From the cell containing the given text, extract its center point as [x, y] coordinate. 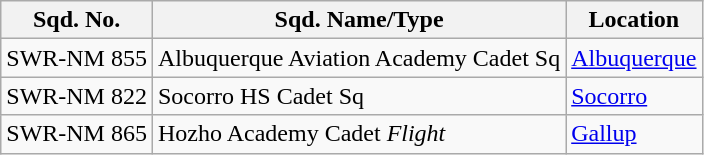
Albuquerque [634, 58]
Sqd. Name/Type [358, 20]
SWR-NM 865 [77, 134]
Gallup [634, 134]
Albuquerque Aviation Academy Cadet Sq [358, 58]
Socorro [634, 96]
Hozho Academy Cadet Flight [358, 134]
Socorro HS Cadet Sq [358, 96]
Location [634, 20]
SWR-NM 855 [77, 58]
SWR-NM 822 [77, 96]
Sqd. No. [77, 20]
